Capture the cell that displays the provided text and extract its (x, y) central coordinate. 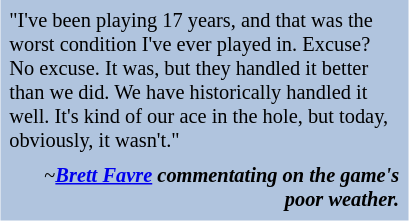
~Brett Favre commentating on the game's poor weather. (204, 188)
